Search for the cell housing the specified text and yield its [X, Y] center coordinate. 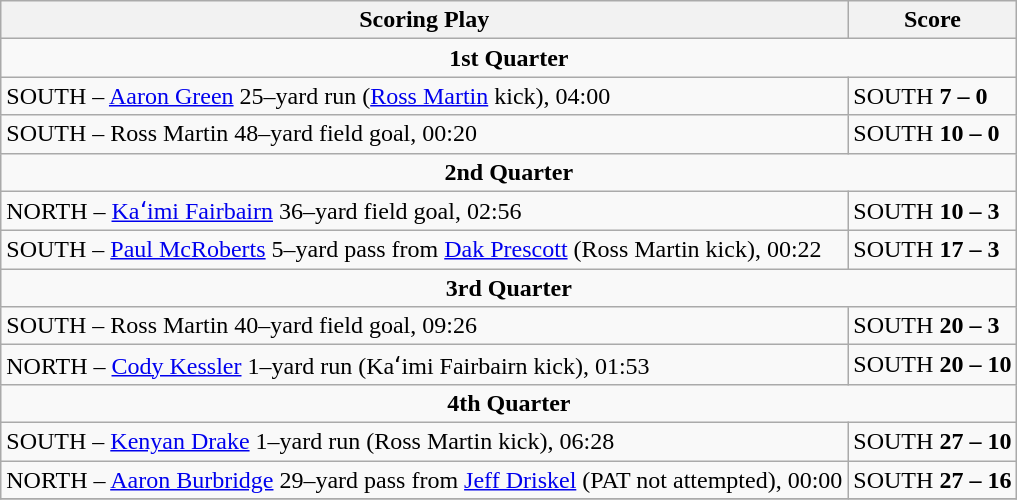
SOUTH – Kenyan Drake 1–yard run (Ross Martin kick), 06:28 [424, 441]
SOUTH – Ross Martin 40–yard field goal, 09:26 [424, 326]
1st Quarter [509, 58]
SOUTH 17 – 3 [932, 250]
Scoring Play [424, 20]
NORTH – Aaron Burbridge 29–yard pass from Jeff Driskel (PAT not attempted), 00:00 [424, 479]
SOUTH – Ross Martin 48–yard field goal, 00:20 [424, 134]
4th Quarter [509, 403]
Score [932, 20]
SOUTH 10 – 0 [932, 134]
2nd Quarter [509, 172]
SOUTH 27 – 16 [932, 479]
SOUTH 27 – 10 [932, 441]
SOUTH 10 – 3 [932, 211]
3rd Quarter [509, 288]
SOUTH 20 – 10 [932, 365]
SOUTH 20 – 3 [932, 326]
NORTH – Cody Kessler 1–yard run (Kaʻimi Fairbairn kick), 01:53 [424, 365]
NORTH – Kaʻimi Fairbairn 36–yard field goal, 02:56 [424, 211]
SOUTH 7 – 0 [932, 96]
SOUTH – Aaron Green 25–yard run (Ross Martin kick), 04:00 [424, 96]
SOUTH – Paul McRoberts 5–yard pass from Dak Prescott (Ross Martin kick), 00:22 [424, 250]
